From the cell containing the given text, extract its center point as (x, y) coordinate. 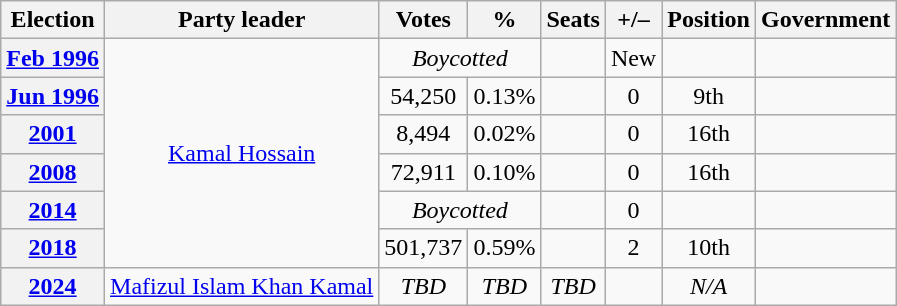
54,250 (424, 96)
2 (633, 248)
0.02% (504, 134)
+/– (633, 20)
2001 (53, 134)
Feb 1996 (53, 58)
Jun 1996 (53, 96)
Mafizul Islam Khan Kamal (242, 286)
% (504, 20)
8,494 (424, 134)
10th (709, 248)
0.10% (504, 172)
New (633, 58)
2008 (53, 172)
2024 (53, 286)
N/A (709, 286)
9th (709, 96)
Kamal Hossain (242, 153)
Election (53, 20)
Government (825, 20)
Seats (573, 20)
Position (709, 20)
501,737 (424, 248)
Party leader (242, 20)
Votes (424, 20)
2014 (53, 210)
0.13% (504, 96)
72,911 (424, 172)
2018 (53, 248)
0.59% (504, 248)
